Return [x, y] of the center of cell containing provided text 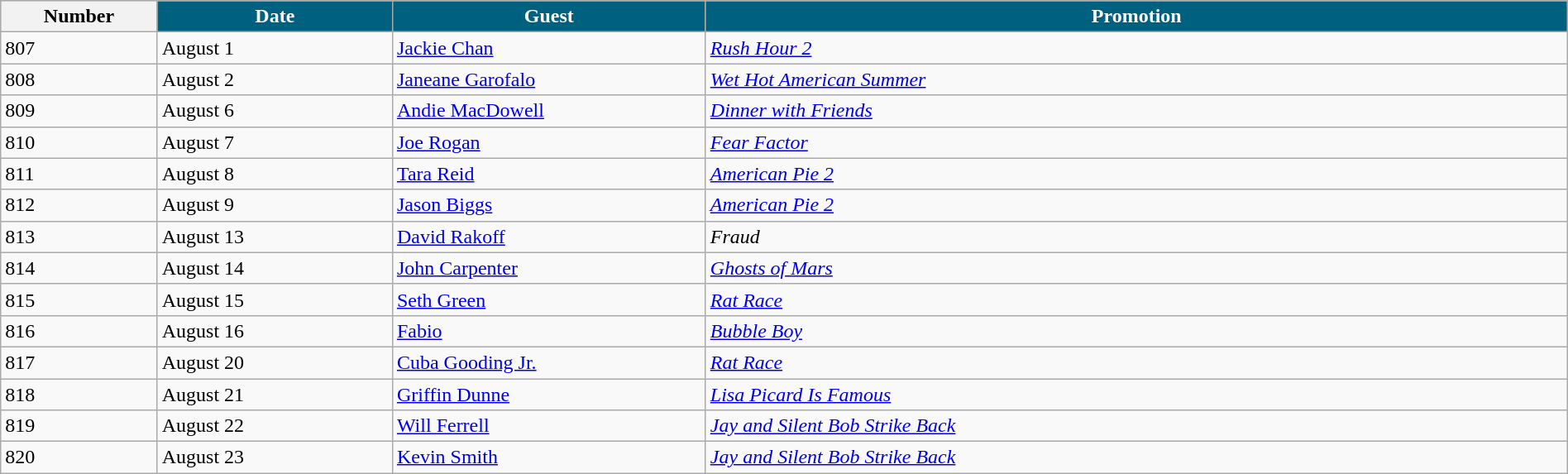
811 [79, 174]
Promotion [1136, 17]
Number [79, 17]
Date [275, 17]
818 [79, 395]
Jackie Chan [549, 48]
Fraud [1136, 237]
Will Ferrell [549, 426]
809 [79, 111]
August 9 [275, 205]
Joe Rogan [549, 142]
Fear Factor [1136, 142]
John Carpenter [549, 268]
815 [79, 299]
810 [79, 142]
816 [79, 331]
August 2 [275, 79]
Bubble Boy [1136, 331]
August 1 [275, 48]
August 6 [275, 111]
807 [79, 48]
Wet Hot American Summer [1136, 79]
August 22 [275, 426]
August 14 [275, 268]
Griffin Dunne [549, 395]
Fabio [549, 331]
Andie MacDowell [549, 111]
Kevin Smith [549, 457]
819 [79, 426]
August 8 [275, 174]
Jason Biggs [549, 205]
August 16 [275, 331]
Lisa Picard Is Famous [1136, 395]
Cuba Gooding Jr. [549, 362]
817 [79, 362]
814 [79, 268]
August 7 [275, 142]
808 [79, 79]
Tara Reid [549, 174]
Guest [549, 17]
August 20 [275, 362]
August 15 [275, 299]
812 [79, 205]
820 [79, 457]
813 [79, 237]
Dinner with Friends [1136, 111]
Rush Hour 2 [1136, 48]
August 13 [275, 237]
David Rakoff [549, 237]
August 21 [275, 395]
Seth Green [549, 299]
August 23 [275, 457]
Janeane Garofalo [549, 79]
Ghosts of Mars [1136, 268]
